Detect which cell encompasses the target text, then output its (X, Y) center coordinate. 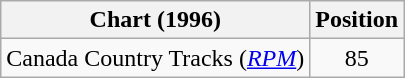
Chart (1996) (156, 20)
Position (357, 20)
85 (357, 58)
Canada Country Tracks (RPM) (156, 58)
